Pinpoint the cell where the given text exists, returning its (x, y) midpoint coordinate. 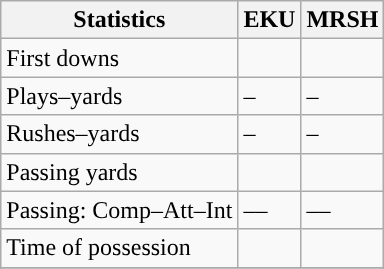
Plays–yards (120, 96)
First downs (120, 58)
Rushes–yards (120, 134)
Statistics (120, 20)
Time of possession (120, 248)
MRSH (342, 20)
EKU (270, 20)
Passing yards (120, 172)
Passing: Comp–Att–Int (120, 210)
